Extract the (x, y) coordinate from the center of the cell holding the provided text.  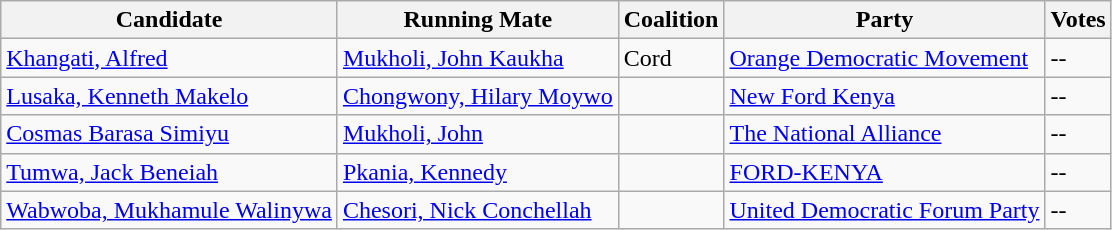
Cosmas Barasa Simiyu (170, 134)
Lusaka, Kenneth Makelo (170, 96)
Mukholi, John Kaukha (478, 58)
FORD-KENYA (884, 172)
Votes (1078, 20)
Chesori, Nick Conchellah (478, 210)
Cord (671, 58)
The National Alliance (884, 134)
Mukholi, John (478, 134)
Khangati, Alfred (170, 58)
Party (884, 20)
New Ford Kenya (884, 96)
Wabwoba, Mukhamule Walinywa (170, 210)
Running Mate (478, 20)
Candidate (170, 20)
Pkania, Kennedy (478, 172)
United Democratic Forum Party (884, 210)
Orange Democratic Movement (884, 58)
Coalition (671, 20)
Tumwa, Jack Beneiah (170, 172)
Chongwony, Hilary Moywo (478, 96)
